For the text-containing cell, return its midpoint in (X, Y) coordinate format. 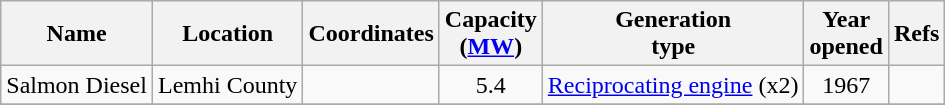
Reciprocating engine (x2) (673, 85)
Location (227, 34)
Name (77, 34)
Capacity(MW) (490, 34)
Lemhi County (227, 85)
1967 (846, 85)
Yearopened (846, 34)
5.4 (490, 85)
Refs (916, 34)
Coordinates (371, 34)
Salmon Diesel (77, 85)
Generationtype (673, 34)
